Locate the cell with the specified text and output its (X, Y) center coordinate. 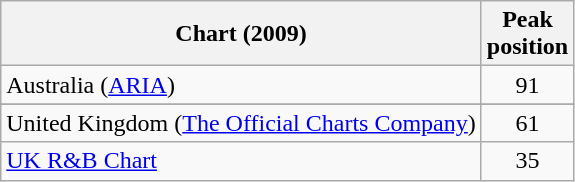
Peakposition (527, 34)
Chart (2009) (242, 34)
61 (527, 123)
United Kingdom (The Official Charts Company) (242, 123)
UK R&B Chart (242, 161)
Australia (ARIA) (242, 85)
35 (527, 161)
91 (527, 85)
